Detect which cell encompasses the target text, then output its (X, Y) center coordinate. 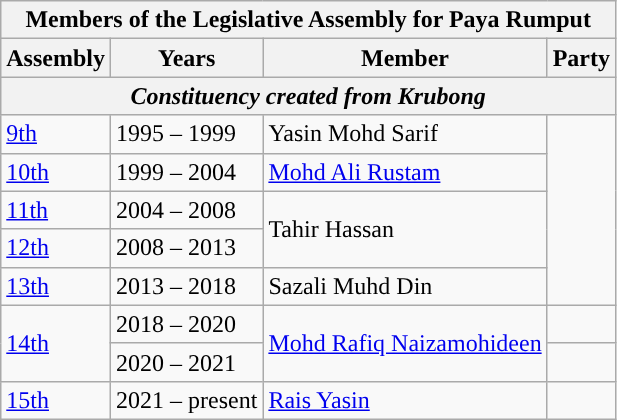
Members of the Legislative Assembly for Paya Rumput (308, 20)
Constituency created from Krubong (308, 96)
Tahir Hassan (405, 229)
1995 – 1999 (186, 134)
Years (186, 58)
12th (56, 248)
Assembly (56, 58)
2004 – 2008 (186, 210)
10th (56, 172)
Rais Yasin (405, 400)
2020 – 2021 (186, 362)
2013 – 2018 (186, 286)
Sazali Muhd Din (405, 286)
Mohd Rafiq Naizamohideen (405, 343)
14th (56, 343)
Party (581, 58)
11th (56, 210)
2021 – present (186, 400)
Mohd Ali Rustam (405, 172)
Member (405, 58)
1999 – 2004 (186, 172)
9th (56, 134)
2018 – 2020 (186, 324)
2008 – 2013 (186, 248)
13th (56, 286)
Yasin Mohd Sarif (405, 134)
15th (56, 400)
